Provide the [X, Y] coordinate of the cell's center where the given text is located.  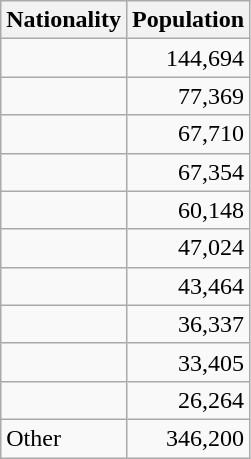
67,710 [188, 134]
36,337 [188, 324]
144,694 [188, 58]
60,148 [188, 210]
346,200 [188, 438]
Population [188, 20]
33,405 [188, 362]
26,264 [188, 400]
47,024 [188, 248]
67,354 [188, 172]
Nationality [64, 20]
77,369 [188, 96]
43,464 [188, 286]
Other [64, 438]
